Detect which cell encompasses the target text, then output its [X, Y] center coordinate. 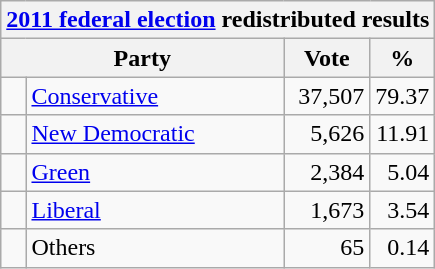
11.91 [402, 134]
Vote [327, 58]
Green [155, 172]
% [402, 58]
2,384 [327, 172]
1,673 [327, 210]
2011 federal election redistributed results [218, 20]
0.14 [402, 248]
5,626 [327, 134]
37,507 [327, 96]
Party [142, 58]
79.37 [402, 96]
65 [327, 248]
3.54 [402, 210]
Conservative [155, 96]
Others [155, 248]
Liberal [155, 210]
New Democratic [155, 134]
5.04 [402, 172]
